Capture the cell that displays the provided text and extract its (X, Y) central coordinate. 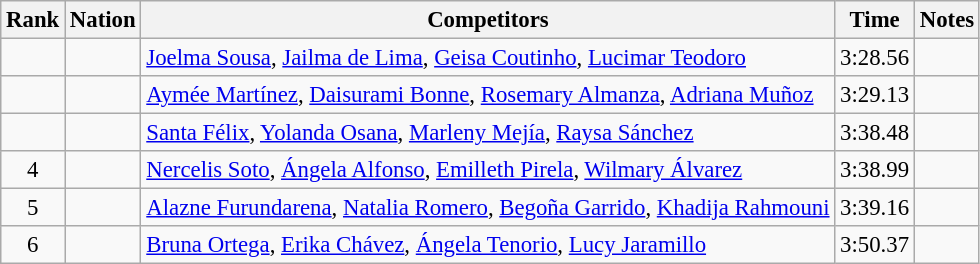
3:28.56 (875, 58)
Rank (33, 20)
4 (33, 170)
6 (33, 245)
3:50.37 (875, 245)
Aymée Martínez, Daisurami Bonne, Rosemary Almanza, Adriana Muñoz (488, 95)
3:39.16 (875, 208)
Competitors (488, 20)
Nercelis Soto, Ángela Alfonso, Emilleth Pirela, Wilmary Álvarez (488, 170)
Bruna Ortega, Erika Chávez, Ángela Tenorio, Lucy Jaramillo (488, 245)
Joelma Sousa, Jailma de Lima, Geisa Coutinho, Lucimar Teodoro (488, 58)
Notes (946, 20)
3:29.13 (875, 95)
3:38.99 (875, 170)
3:38.48 (875, 133)
Nation (103, 20)
Santa Félix, Yolanda Osana, Marleny Mejía, Raysa Sánchez (488, 133)
5 (33, 208)
Alazne Furundarena, Natalia Romero, Begoña Garrido, Khadija Rahmouni (488, 208)
Time (875, 20)
